For the text-containing cell, return its midpoint in (x, y) coordinate format. 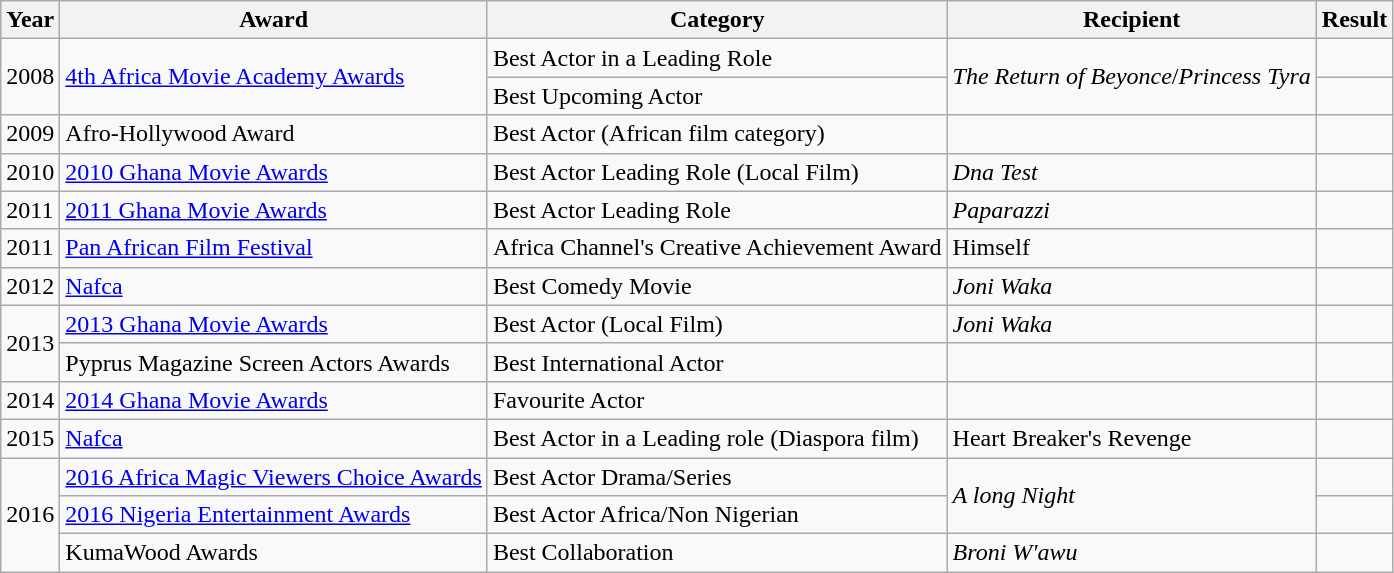
Best Upcoming Actor (717, 96)
2013 Ghana Movie Awards (274, 324)
Pan African Film Festival (274, 248)
Year (30, 20)
A long Night (1132, 496)
2012 (30, 286)
Best Actor in a Leading Role (717, 58)
Best Collaboration (717, 553)
Best International Actor (717, 362)
Award (274, 20)
Best Comedy Movie (717, 286)
Best Actor (African film category) (717, 134)
Best Actor (Local Film) (717, 324)
Himself (1132, 248)
2016 Nigeria Entertainment Awards (274, 515)
Dna Test (1132, 172)
2013 (30, 343)
2011 Ghana Movie Awards (274, 210)
2010 Ghana Movie Awards (274, 172)
Category (717, 20)
2014 Ghana Movie Awards (274, 400)
Favourite Actor (717, 400)
2008 (30, 77)
Heart Breaker's Revenge (1132, 438)
Africa Channel's Creative Achievement Award (717, 248)
Best Actor Africa/Non Nigerian (717, 515)
Recipient (1132, 20)
Best Actor Leading Role (Local Film) (717, 172)
Paparazzi (1132, 210)
4th Africa Movie Academy Awards (274, 77)
2016 Africa Magic Viewers Choice Awards (274, 477)
Result (1354, 20)
Broni W'awu (1132, 553)
The Return of Beyonce/Princess Tyra (1132, 77)
2015 (30, 438)
2009 (30, 134)
2014 (30, 400)
Best Actor Leading Role (717, 210)
2016 (30, 515)
Afro-Hollywood Award (274, 134)
2010 (30, 172)
Best Actor in a Leading role (Diaspora film) (717, 438)
Best Actor Drama/Series (717, 477)
Pyprus Magazine Screen Actors Awards (274, 362)
KumaWood Awards (274, 553)
